Output the [X, Y] coordinate of the center of the cell containing the given text.  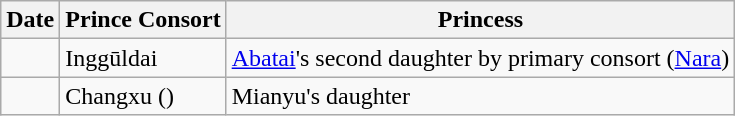
Date [30, 20]
Prince Consort [143, 20]
Abatai's second daughter by primary consort (Nara) [480, 58]
Mianyu's daughter [480, 96]
Changxu () [143, 96]
Princess [480, 20]
Inggūldai [143, 58]
